Find where the given text appears and provide that cell's center as [X, Y] coordinate. 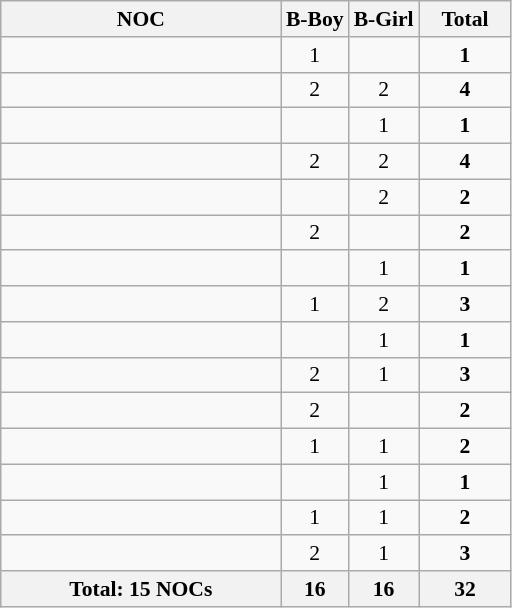
NOC [141, 19]
32 [466, 589]
B-Girl [384, 19]
Total [466, 19]
Total: 15 NOCs [141, 589]
B-Boy [315, 19]
